Pinpoint the cell where the given text exists, returning its (x, y) midpoint coordinate. 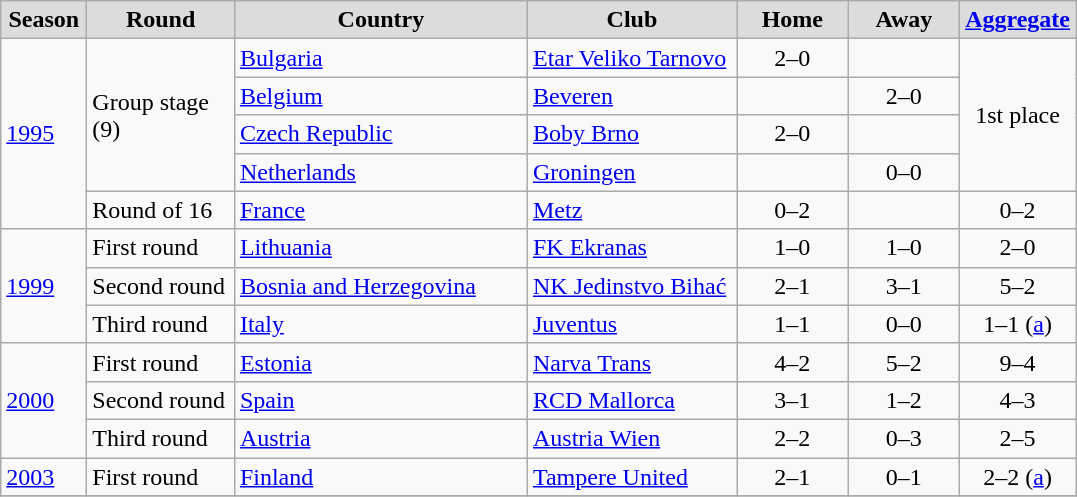
Austria Wien (632, 438)
Season (44, 20)
1st place (1018, 115)
NK Jedinstvo Bihać (632, 286)
Round of 16 (161, 210)
2–2 (a) (1018, 477)
FK Ekranas (632, 248)
Belgium (380, 96)
2–2 (792, 438)
Away (904, 20)
Group stage (9) (161, 115)
0–1 (904, 477)
Juventus (632, 324)
Round (161, 20)
Metz (632, 210)
Groningen (632, 172)
Italy (380, 324)
1995 (44, 134)
RCD Mallorca (632, 400)
9–4 (1018, 362)
1–1 (a) (1018, 324)
Home (792, 20)
France (380, 210)
Etar Veliko Tarnovo (632, 58)
Club (632, 20)
2000 (44, 400)
Estonia (380, 362)
2–5 (1018, 438)
Spain (380, 400)
0–3 (904, 438)
Country (380, 20)
4–3 (1018, 400)
Beveren (632, 96)
Narva Trans (632, 362)
Aggregate (1018, 20)
Austria (380, 438)
Tampere United (632, 477)
2003 (44, 477)
4–2 (792, 362)
Czech Republic (380, 134)
1999 (44, 286)
1–2 (904, 400)
Boby Brno (632, 134)
Bulgaria (380, 58)
1–1 (792, 324)
Bosnia and Herzegovina (380, 286)
Netherlands (380, 172)
Lithuania (380, 248)
Finland (380, 477)
